Identify which cell holds the provided text, then report its (X, Y) central coordinate. 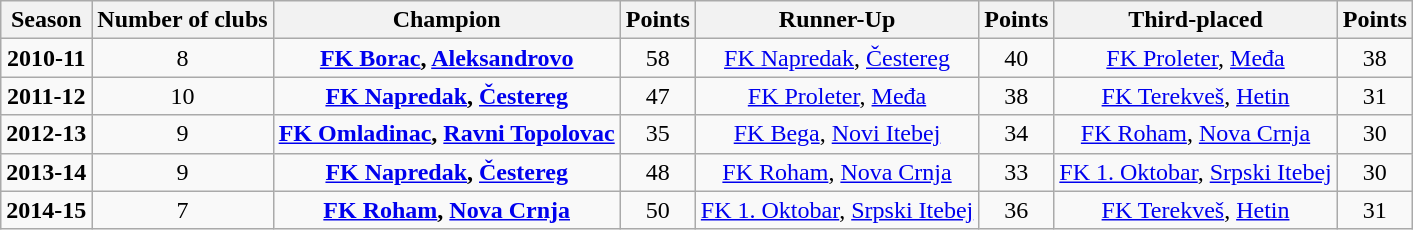
40 (1016, 58)
2010-11 (46, 58)
36 (1016, 210)
Third-placed (1196, 20)
Number of clubs (182, 20)
FK Bega, Novi Itebej (836, 134)
10 (182, 96)
48 (658, 172)
FK Omladinac, Ravni Topolovac (446, 134)
Runner-Up (836, 20)
2013-14 (46, 172)
50 (658, 210)
47 (658, 96)
58 (658, 58)
35 (658, 134)
Season (46, 20)
7 (182, 210)
2014-15 (46, 210)
Champion (446, 20)
34 (1016, 134)
2012-13 (46, 134)
2011-12 (46, 96)
33 (1016, 172)
FK Borac, Aleksandrovo (446, 58)
8 (182, 58)
